Detect which cell encompasses the target text, then output its (X, Y) center coordinate. 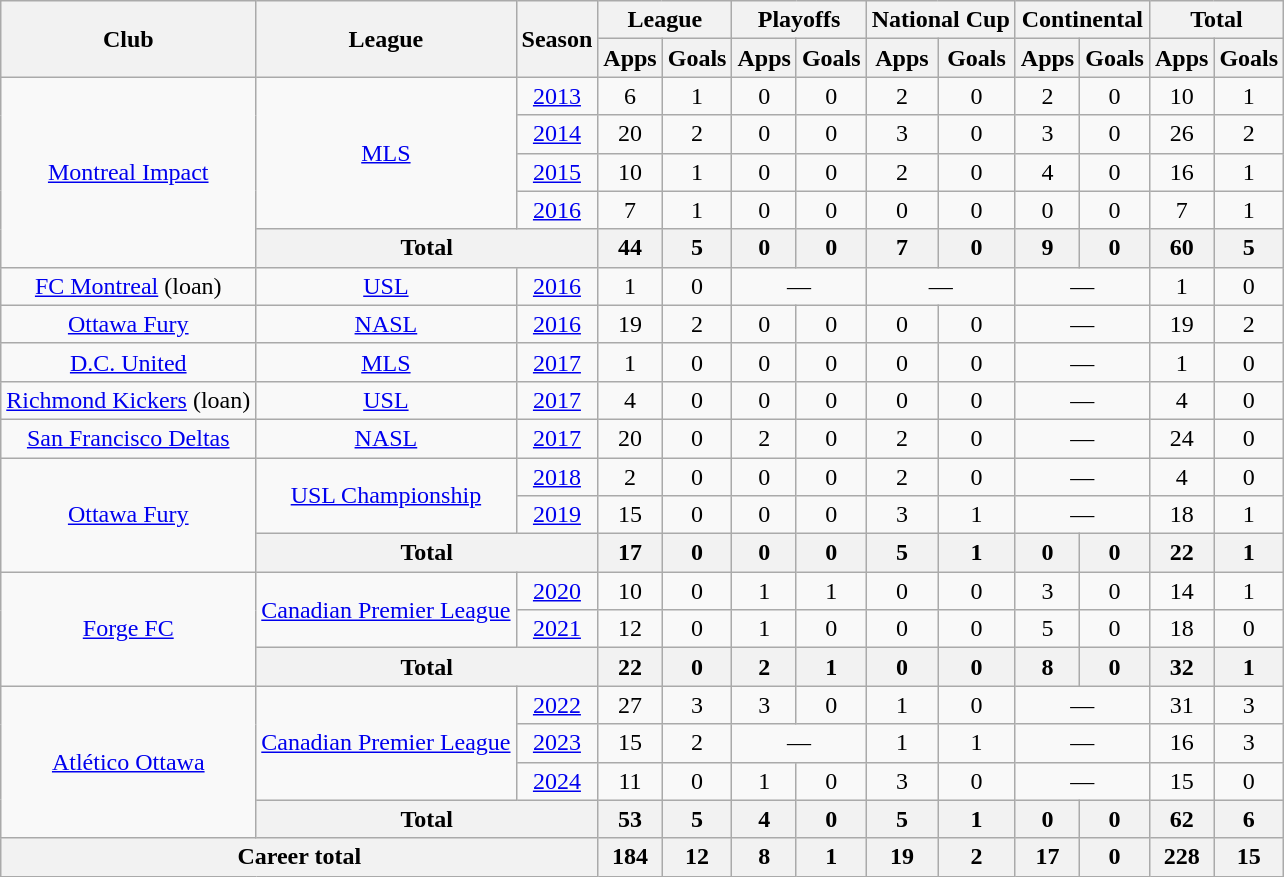
National Cup (940, 20)
Club (128, 39)
2014 (557, 134)
11 (630, 781)
Forge FC (128, 629)
31 (1181, 705)
Montreal Impact (128, 172)
2019 (557, 515)
44 (630, 248)
53 (630, 819)
24 (1181, 438)
184 (630, 857)
Career total (300, 857)
62 (1181, 819)
2015 (557, 172)
2021 (557, 629)
Continental (1082, 20)
9 (1047, 248)
Atlético Ottawa (128, 762)
26 (1181, 134)
27 (630, 705)
FC Montreal (loan) (128, 286)
2018 (557, 477)
228 (1181, 857)
32 (1181, 667)
D.C. United (128, 362)
2020 (557, 591)
60 (1181, 248)
2024 (557, 781)
2023 (557, 743)
2022 (557, 705)
Playoffs (799, 20)
USL Championship (386, 496)
14 (1181, 591)
2013 (557, 96)
Season (557, 39)
Richmond Kickers (loan) (128, 400)
San Francisco Deltas (128, 438)
